Scan for the cell matching the given text and deliver its [x, y] coordinate at center. 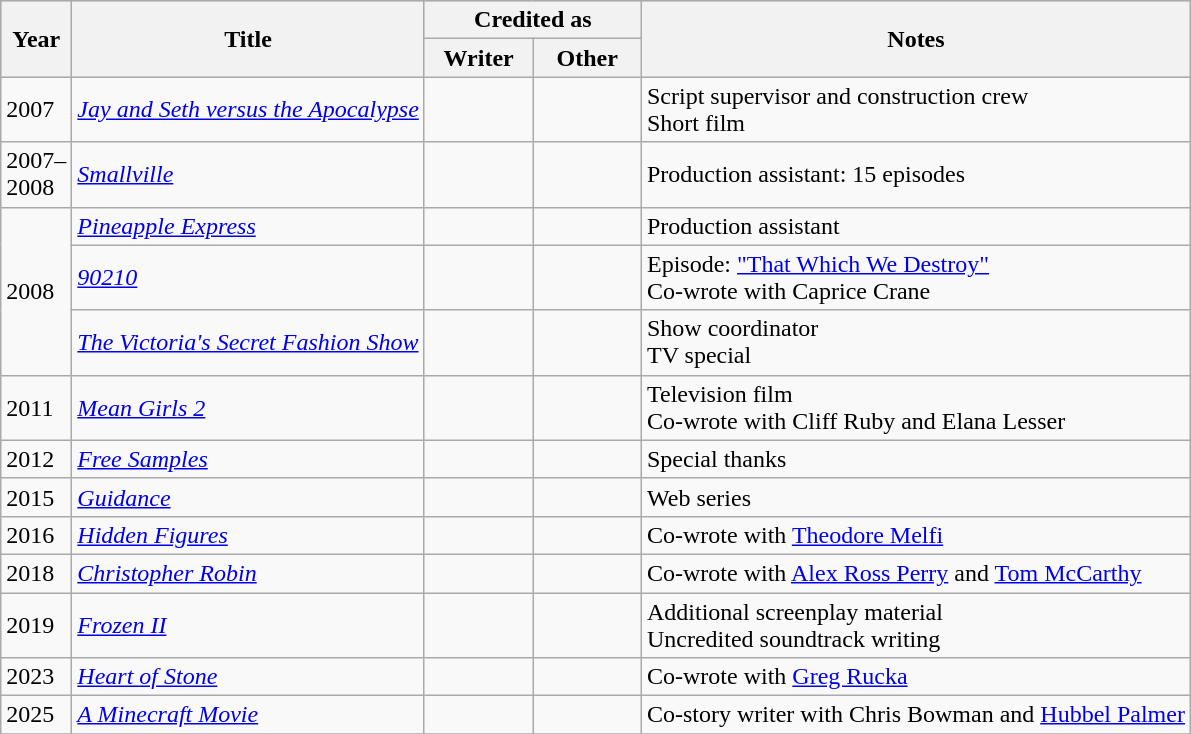
2008 [36, 291]
A Minecraft Movie [248, 715]
2023 [36, 677]
Co-story writer with Chris Bowman and Hubbel Palmer [916, 715]
Script supervisor and construction crewShort film [916, 110]
Writer [478, 58]
Christopher Robin [248, 573]
Web series [916, 497]
Guidance [248, 497]
The Victoria's Secret Fashion Show [248, 342]
Co-wrote with Theodore Melfi [916, 535]
Co-wrote with Greg Rucka [916, 677]
Title [248, 39]
Production assistant [916, 226]
Credited as [532, 20]
2015 [36, 497]
2011 [36, 408]
Year [36, 39]
Co-wrote with Alex Ross Perry and Tom McCarthy [916, 573]
Production assistant: 15 episodes [916, 174]
Show coordinatorTV special [916, 342]
Hidden Figures [248, 535]
2007–2008 [36, 174]
90210 [248, 278]
Mean Girls 2 [248, 408]
2018 [36, 573]
2012 [36, 459]
Special thanks [916, 459]
Frozen II [248, 624]
Television filmCo-wrote with Cliff Ruby and Elana Lesser [916, 408]
Episode: "That Which We Destroy"Co-wrote with Caprice Crane [916, 278]
Additional screenplay materialUncredited soundtrack writing [916, 624]
2007 [36, 110]
Heart of Stone [248, 677]
Free Samples [248, 459]
Jay and Seth versus the Apocalypse [248, 110]
2016 [36, 535]
Other [588, 58]
2019 [36, 624]
Pineapple Express [248, 226]
Notes [916, 39]
Smallville [248, 174]
2025 [36, 715]
